Search for the cell housing the specified text and yield its [X, Y] center coordinate. 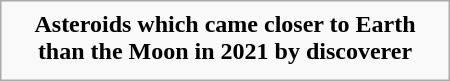
Asteroids which came closer to Earth than the Moon in 2021 by discoverer [224, 38]
